Scan for the cell matching the given text and deliver its [X, Y] coordinate at center. 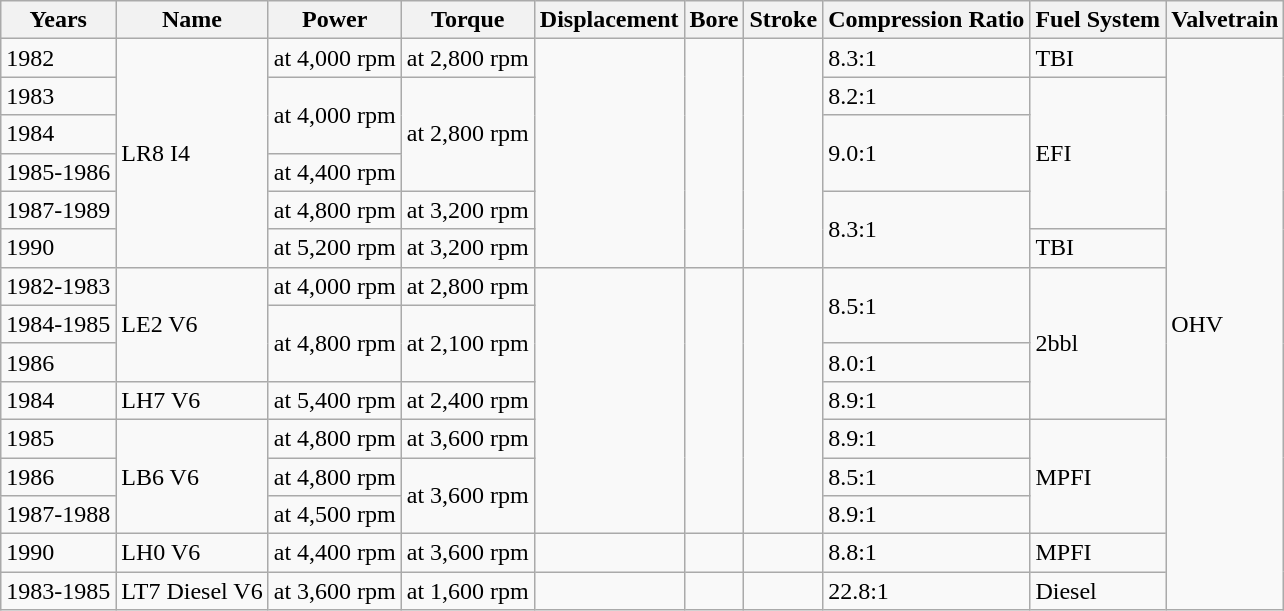
at 5,400 rpm [334, 400]
LE2 V6 [192, 324]
LB6 V6 [192, 476]
Power [334, 20]
1983-1985 [58, 591]
Stroke [784, 20]
at 2,100 rpm [468, 343]
Torque [468, 20]
8.0:1 [926, 362]
LT7 Diesel V6 [192, 591]
LH0 V6 [192, 553]
OHV [1225, 324]
at 1,600 rpm [468, 591]
8.8:1 [926, 553]
1983 [58, 96]
Valvetrain [1225, 20]
LR8 I4 [192, 153]
Diesel [1098, 591]
8.2:1 [926, 96]
Displacement [609, 20]
Bore [714, 20]
Compression Ratio [926, 20]
1985-1986 [58, 172]
1982 [58, 58]
Fuel System [1098, 20]
at 2,400 rpm [468, 400]
1985 [58, 438]
1984-1985 [58, 324]
Years [58, 20]
Name [192, 20]
2bbl [1098, 343]
EFI [1098, 153]
9.0:1 [926, 153]
at 4,500 rpm [334, 515]
1982-1983 [58, 286]
1987-1988 [58, 515]
22.8:1 [926, 591]
at 5,200 rpm [334, 248]
LH7 V6 [192, 400]
1987-1989 [58, 210]
